Return (x, y) of the center of cell containing provided text 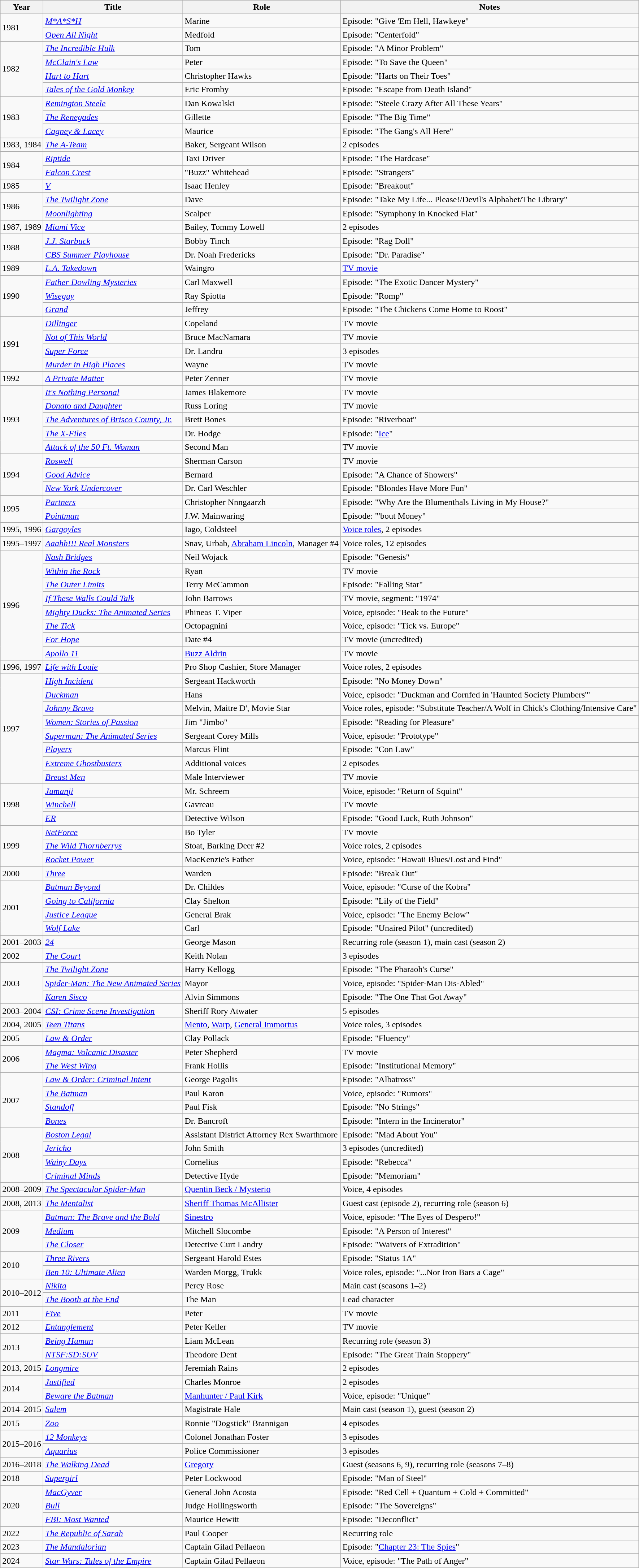
2008, 2013 (22, 1203)
Justified (113, 1382)
Batman: The Brave and the Bold (113, 1217)
Main cast (season 1), guest (season 2) (490, 1409)
The Republic of Sarah (113, 1533)
Donato and Daughter (113, 406)
Aaahh!!! Real Monsters (113, 543)
Winchell (113, 804)
Episode: "Symphony in Knocked Flat" (490, 213)
Nikita (113, 1286)
Voice, episode: "Curse of the Kobra" (490, 887)
Clay Pollack (261, 1038)
Medfold (261, 35)
Apollo 11 (113, 653)
Father Dowling Mysteries (113, 282)
Episode: "Breakout" (490, 186)
Teen Titans (113, 1024)
FBI: Most Wanted (113, 1520)
1985 (22, 186)
Additional voices (261, 763)
Ray Spiotta (261, 296)
1984 (22, 165)
Maurice Hewitt (261, 1520)
NTSF:SD:SUV (113, 1355)
2015 (22, 1423)
Detective Curt Landry (261, 1244)
Johnny Bravo (113, 708)
2016–2018 (22, 1464)
"Buzz" Whitehead (261, 172)
Paul Karon (261, 1093)
2010–2012 (22, 1293)
Nash Bridges (113, 557)
Frank Hollis (261, 1066)
Three (113, 873)
Ryan (261, 571)
Star Wars: Tales of the Empire (113, 1561)
The A-Team (113, 144)
Isaac Henley (261, 186)
Episode: "Chapter 23: The Spies" (490, 1547)
1995, 1996 (22, 530)
The Walking Dead (113, 1464)
Episode: "Take My Life... Please!/Devil's Alphabet/The Library" (490, 200)
Main cast (seasons 1–2) (490, 1286)
2018 (22, 1478)
Voice, episode: "Tick vs. Europe" (490, 626)
Russ Loring (261, 406)
Stoat, Barking Deer #2 (261, 846)
2010 (22, 1265)
Longmire (113, 1368)
Warden (261, 873)
Bobby Tinch (261, 241)
1982 (22, 69)
Within the Rock (113, 571)
Eric Fromby (261, 90)
2005 (22, 1038)
For Hope (113, 640)
The Renegades (113, 117)
Murder in High Places (113, 364)
Episode: "Institutional Memory" (490, 1066)
2008–2009 (22, 1189)
Sergeant Corey Mills (261, 736)
Bull (113, 1506)
Voice, episode: "The Eyes of Despero!" (490, 1217)
Episode: "The Gang's All Here" (490, 131)
George Mason (261, 942)
Duckman (113, 695)
Theodore Dent (261, 1355)
2013, 2015 (22, 1368)
2013 (22, 1348)
Episode: "No Strings" (490, 1107)
Super Force (113, 351)
Magistrate Hale (261, 1409)
High Incident (113, 681)
Breast Men (113, 777)
Episode: "Unaired Pilot" (uncredited) (490, 928)
Episode: "A Person of Interest" (490, 1231)
Liam McLean (261, 1341)
Buzz Aldrin (261, 653)
Peter Keller (261, 1327)
The Incredible Hulk (113, 48)
Notes (490, 7)
Episode: "Centerfold" (490, 35)
Law & Order (113, 1038)
Episode: "Why Are the Blumenthals Living in My House?" (490, 502)
Hart to Hart (113, 76)
12 Monkeys (113, 1437)
General Brak (261, 915)
Date #4 (261, 640)
Episode: "The Pharaoh's Curse" (490, 969)
Sergeant Hackworth (261, 681)
Judge Hollingsworth (261, 1506)
CSI: Crime Scene Investigation (113, 1011)
John Barrows (261, 598)
Superman: The Animated Series (113, 736)
Episode: "Rebecca" (490, 1162)
M*A*S*H (113, 21)
Episode: "Rag Doll" (490, 241)
2022 (22, 1533)
Open All Night (113, 35)
The Court (113, 956)
ER (113, 818)
Justice League (113, 915)
5 episodes (490, 1011)
Dr. Hodge (261, 433)
Recurring role (season 3) (490, 1341)
Scalper (261, 213)
Episode: "Riverboat" (490, 420)
Iago, Coldsteel (261, 530)
Bailey, Tommy Lowell (261, 227)
The Man (261, 1300)
Police Commissioner (261, 1451)
Peter Shepherd (261, 1052)
Riptide (113, 158)
1999 (22, 846)
Snav, Urbab, Abraham Lincoln, Manager #4 (261, 543)
Batman Beyond (113, 887)
Guest (seasons 6, 9), recurring role (seasons 7–8) (490, 1464)
Being Human (113, 1341)
1989 (22, 268)
Harry Kellogg (261, 969)
MacKenzie's Father (261, 860)
1996, 1997 (22, 667)
The Spectacular Spider-Man (113, 1189)
Voice, episode: "Prototype" (490, 736)
Dillinger (113, 323)
Miami Vice (113, 227)
Moonlighting (113, 213)
Carl (261, 928)
Episode: "Blondes Have More Fun" (490, 488)
TV movie (uncredited) (490, 640)
Three Rivers (113, 1258)
Christopher Nnngaarzh (261, 502)
Episode: "Waivers of Extradition" (490, 1244)
Sheriff Rory Atwater (261, 1011)
Going to California (113, 901)
Percy Rose (261, 1286)
Episode: "Give 'Em Hell, Hawkeye" (490, 21)
Episode: "Romp" (490, 296)
1997 (22, 729)
Episode: "The Exotic Dancer Mystery" (490, 282)
TV movie, segment: "1974" (490, 598)
Jim "Jimbo" (261, 722)
Roswell (113, 461)
Voice roles, 12 episodes (490, 543)
Episode: "The Sovereigns" (490, 1506)
Marine (261, 21)
Role (261, 7)
Marcus Flint (261, 750)
Jumanji (113, 791)
Rocket Power (113, 860)
Lead character (490, 1300)
Phineas T. Viper (261, 612)
Mitchell Slocombe (261, 1231)
1995–1997 (22, 543)
Wainy Days (113, 1162)
Episode: "The One That Got Away" (490, 997)
1988 (22, 248)
Episode: "The Hardcase" (490, 158)
Ben 10: Ultimate Alien (113, 1272)
Criminal Minds (113, 1176)
1992 (22, 378)
Bones (113, 1121)
Good Advice (113, 475)
The Booth at the End (113, 1300)
1994 (22, 475)
Episode: "Lily of the Field" (490, 901)
Manhunter / Paul Kirk (261, 1396)
Entanglement (113, 1327)
Peter Zenner (261, 378)
Voice, episode: "Beak to the Future" (490, 612)
Episode: "Albatross" (490, 1080)
Charles Monroe (261, 1382)
Dr. Landru (261, 351)
J.W. Mainwaring (261, 516)
The Closer (113, 1244)
Maurice (261, 131)
James Blakemore (261, 392)
2023 (22, 1547)
2012 (22, 1327)
Sergeant Harold Estes (261, 1258)
Detective Wilson (261, 818)
Episode: "Con Law" (490, 750)
Hans (261, 695)
The Mandalorian (113, 1547)
1991 (22, 344)
J.J. Starbuck (113, 241)
The Adventures of Brisco County, Jr. (113, 420)
Episode: "The Big Time" (490, 117)
Episode: "Reading for Pleasure" (490, 722)
2002 (22, 956)
Paul Cooper (261, 1533)
Episode: "Genesis" (490, 557)
Episode: "Memoriam" (490, 1176)
Neil Wojack (261, 557)
Episode: "Ice" (490, 433)
Clay Shelton (261, 901)
2001–2003 (22, 942)
Dr. Carl Weschler (261, 488)
Brett Bones (261, 420)
Recurring role (season 1), main cast (season 2) (490, 942)
1981 (22, 28)
Spider-Man: The New Animated Series (113, 983)
Standoff (113, 1107)
Tales of the Gold Monkey (113, 90)
Attack of the 50 Ft. Woman (113, 447)
2003–2004 (22, 1011)
Zoo (113, 1423)
2000 (22, 873)
Episode: "Man of Steel" (490, 1478)
Pointman (113, 516)
Not of This World (113, 337)
Episode: "Red Cell + Quantum + Cold + Committed" (490, 1492)
Episode: "A Chance of Showers" (490, 475)
Episode: "Harts on Their Toes" (490, 76)
The Wild Thornberrys (113, 846)
Wolf Lake (113, 928)
3 episodes (uncredited) (490, 1148)
Supergirl (113, 1478)
NetForce (113, 832)
Second Man (261, 447)
Episode: "Fluency" (490, 1038)
Waingro (261, 268)
Gavreau (261, 804)
Dr. Childes (261, 887)
2003 (22, 983)
1995 (22, 509)
Episode: "Intern in the Incinerator" (490, 1121)
Voice, episode: "The Enemy Below" (490, 915)
Peter Lockwood (261, 1478)
Christopher Hawks (261, 76)
Medium (113, 1231)
Voice, episode: "Return of Squint" (490, 791)
2011 (22, 1313)
The West Wing (113, 1066)
Jeffrey (261, 310)
Voice, episode: "Rumors" (490, 1093)
Mr. Schreem (261, 791)
Episode: "No Money Down" (490, 681)
Episode: "Deconflict" (490, 1520)
Bo Tyler (261, 832)
Voice roles, 3 episodes (490, 1024)
V (113, 186)
General John Acosta (261, 1492)
Aquarius (113, 1451)
Boston Legal (113, 1135)
Sinestro (261, 1217)
1986 (22, 207)
MacGyver (113, 1492)
2008 (22, 1155)
Falcon Crest (113, 172)
Remington Steele (113, 103)
Episode: "The Great Train Stoppery" (490, 1355)
Sheriff Thomas McAllister (261, 1203)
Episode: "Steele Crazy After All These Years" (490, 103)
Cagney & Lacey (113, 131)
Episode: "The Chickens Come Home to Roost" (490, 310)
Pro Shop Cashier, Store Manager (261, 667)
Ronnie "Dogstick" Brannigan (261, 1423)
Mento, Warp, General Immortus (261, 1024)
2024 (22, 1561)
The Outer Limits (113, 584)
Sherman Carson (261, 461)
Women: Stories of Passion (113, 722)
Episode: "Strangers" (490, 172)
It's Nothing Personal (113, 392)
L.A. Takedown (113, 268)
Grand (113, 310)
Detective Hyde (261, 1176)
Episode: "A Minor Problem" (490, 48)
Terry McCammon (261, 584)
Melvin, Maitre D', Movie Star (261, 708)
Voice roles, episode: "...Nor Iron Bars a Cage" (490, 1272)
Partners (113, 502)
Episode: "Break Out" (490, 873)
Guest cast (episode 2), recurring role (season 6) (490, 1203)
Keith Nolan (261, 956)
2015–2016 (22, 1444)
George Pagolis (261, 1080)
If These Walls Could Talk (113, 598)
Episode: "Good Luck, Ruth Johnson" (490, 818)
Assistant District Attorney Rex Swarthmore (261, 1135)
John Smith (261, 1148)
CBS Summer Playhouse (113, 255)
Voice, episode: "Spider-Man Dis-Abled" (490, 983)
Warden Morgg, Trukk (261, 1272)
Dr. Noah Fredericks (261, 255)
Bernard (261, 475)
Tom (261, 48)
The X-Files (113, 433)
Episode: "To Save the Queen" (490, 62)
Taxi Driver (261, 158)
Episode: "Status 1A" (490, 1258)
Voice, episode: "Duckman and Cornfed in 'Haunted Society Plumbers'" (490, 695)
Voice, 4 episodes (490, 1189)
2014–2015 (22, 1409)
Year (22, 7)
2004, 2005 (22, 1024)
Recurring role (490, 1533)
4 episodes (490, 1423)
2020 (22, 1506)
1987, 1989 (22, 227)
Gillette (261, 117)
Alvin Simmons (261, 997)
Law & Order: Criminal Intent (113, 1080)
Carl Maxwell (261, 282)
Salem (113, 1409)
Baker, Sergeant Wilson (261, 144)
Life with Louie (113, 667)
Copeland (261, 323)
Five (113, 1313)
A Private Matter (113, 378)
Mayor (261, 983)
Jeremiah Rains (261, 1368)
Bruce MacNamara (261, 337)
Dr. Bancroft (261, 1121)
1998 (22, 804)
Episode: "Falling Star" (490, 584)
The Mentalist (113, 1203)
Octopagnini (261, 626)
2006 (22, 1059)
Quentin Beck / Mysterio (261, 1189)
Dave (261, 200)
Voice, episode: "Hawaii Blues/Lost and Find" (490, 860)
Colonel Jonathan Foster (261, 1437)
Mighty Ducks: The Animated Series (113, 612)
1983, 1984 (22, 144)
Episode: "Mad About You" (490, 1135)
Episode: "Dr. Paradise" (490, 255)
Paul Fisk (261, 1107)
Voice, episode: "The Path of Anger" (490, 1561)
1990 (22, 296)
Gargoyles (113, 530)
Magma: Volcanic Disaster (113, 1052)
Gregory (261, 1464)
Karen Sisco (113, 997)
1996 (22, 605)
The Batman (113, 1093)
Wiseguy (113, 296)
Beware the Batman (113, 1396)
New York Undercover (113, 488)
Episode: "Escape from Death Island" (490, 90)
Title (113, 7)
Cornelius (261, 1162)
Voice roles, episode: "Substitute Teacher/A Wolf in Chick's Clothing/Intensive Care" (490, 708)
2001 (22, 908)
2009 (22, 1231)
The Tick (113, 626)
Male Interviewer (261, 777)
1983 (22, 117)
2014 (22, 1389)
Dan Kowalski (261, 103)
1993 (22, 419)
Jericho (113, 1148)
2007 (22, 1100)
Episode: "'bout Money" (490, 516)
Wayne (261, 364)
McClain's Law (113, 62)
Voice, episode: "Unique" (490, 1396)
Players (113, 750)
24 (113, 942)
Extreme Ghostbusters (113, 763)
